Find where the given text appears and provide that cell's center as (X, Y) coordinate. 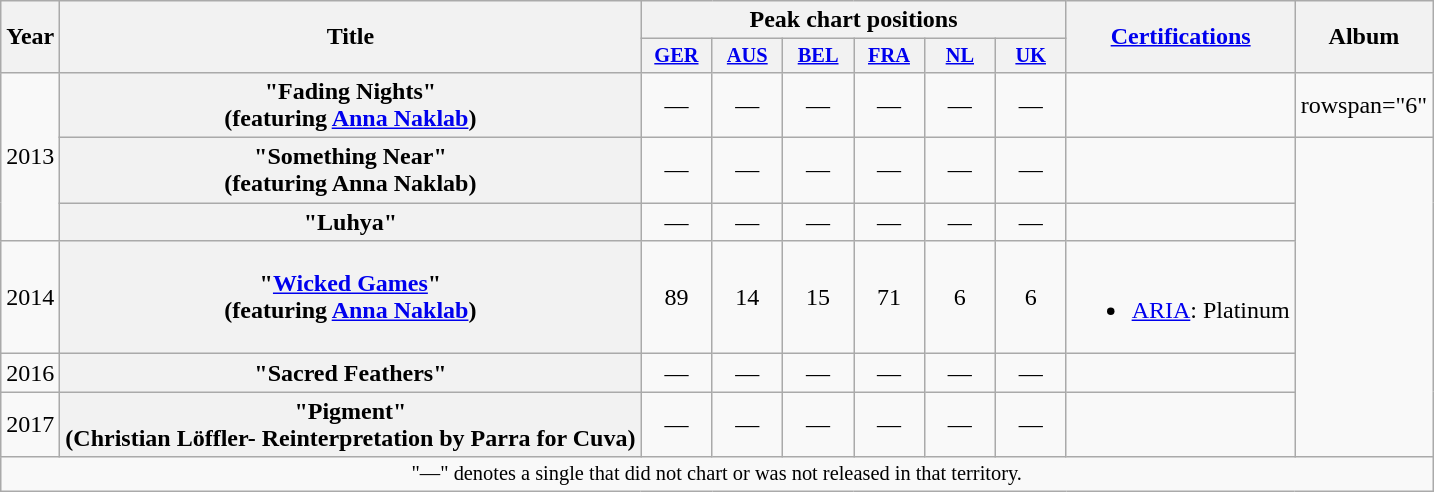
14 (748, 298)
2013 (30, 156)
AUS (748, 56)
NL (960, 56)
"—" denotes a single that did not chart or was not released in that territory. (717, 474)
GER (676, 56)
2016 (30, 373)
"Pigment" (Christian Löffler- Reinterpretation by Parra for Cuva) (350, 424)
Peak chart positions (854, 20)
"Sacred Feathers" (350, 373)
"Luhya" (350, 222)
ARIA: Platinum (1180, 298)
2014 (30, 298)
rowspan="6" (1364, 104)
71 (890, 298)
"Something Near"(featuring Anna Naklab) (350, 170)
Title (350, 37)
2017 (30, 424)
15 (818, 298)
"Wicked Games"(featuring Anna Naklab) (350, 298)
BEL (818, 56)
Album (1364, 37)
Year (30, 37)
UK (1030, 56)
FRA (890, 56)
89 (676, 298)
"Fading Nights"(featuring Anna Naklab) (350, 104)
Certifications (1180, 37)
